Detect which cell encompasses the target text, then output its [x, y] center coordinate. 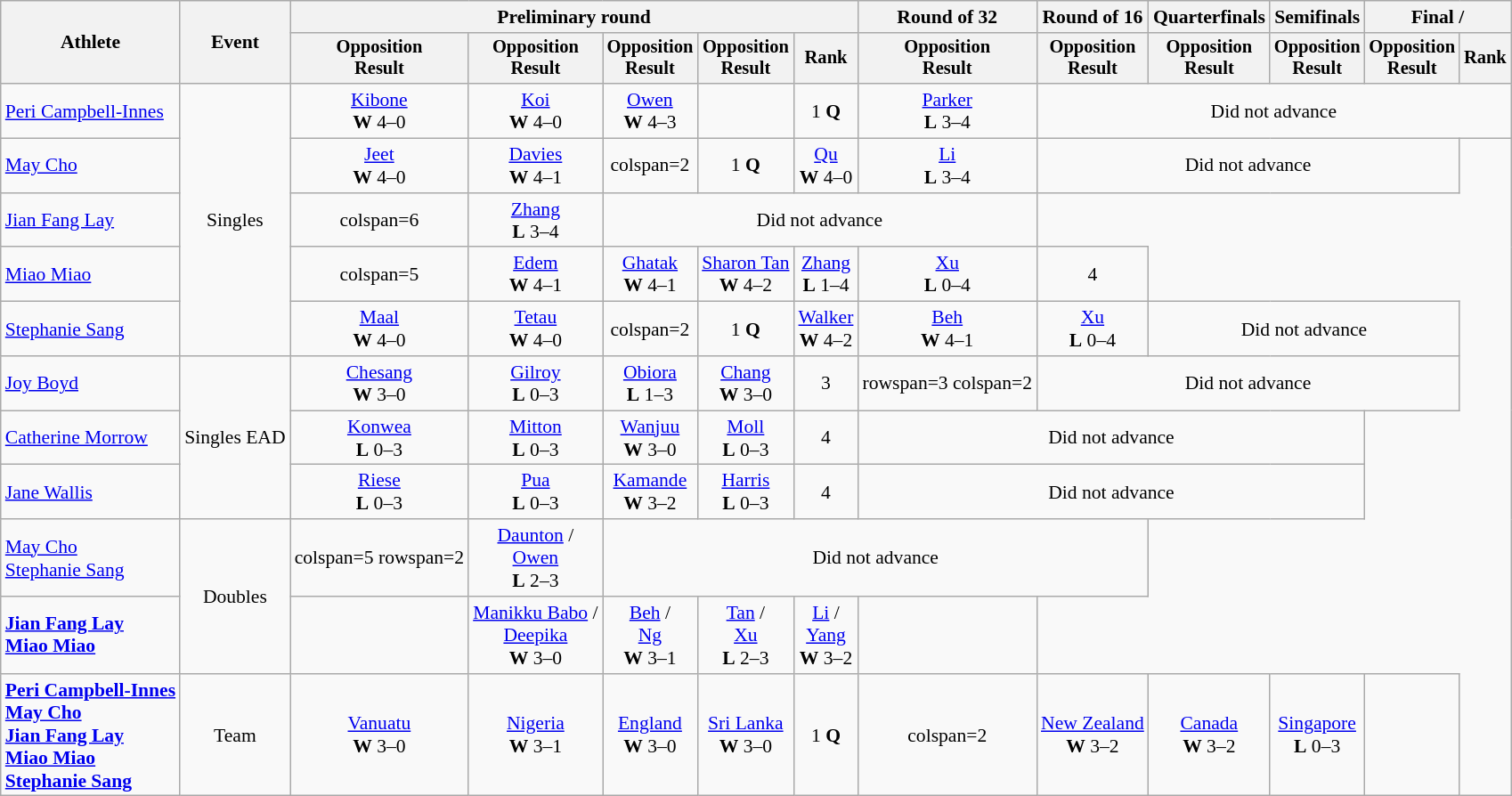
Obiora L 1–3 [650, 383]
Preliminary round [574, 17]
Doubles [235, 597]
Davies W 4–1 [535, 166]
Daunton / Owen L 2–3 [535, 557]
Mitton L 0–3 [535, 438]
Joy Boyd [91, 383]
Ghatak W 4–1 [650, 274]
colspan=6 [379, 221]
Harris L 0–3 [745, 491]
Jian Fang Lay Miao Miao [91, 636]
Li L 3–4 [947, 166]
Catherine Morrow [91, 438]
Event [235, 43]
Zhang L 3–4 [535, 221]
Beh / Ng W 3–1 [650, 636]
3 [826, 383]
Pua L 0–3 [535, 491]
Round of 16 [1093, 17]
Sharon Tan W 4–2 [745, 274]
Stephanie Sang [91, 329]
Jane Wallis [91, 491]
Jeet W 4–0 [379, 166]
Gilroy L 0–3 [535, 383]
Athlete [91, 43]
Beh W 4–1 [947, 329]
Li / Yang W 3–2 [826, 636]
Final / [1437, 17]
Chesang W 3–0 [379, 383]
Kibone W 4–0 [379, 110]
Zhang L 1–4 [826, 274]
Chang W 3–0 [745, 383]
Miao Miao [91, 274]
May Cho Stephanie Sang [91, 557]
Singles [235, 220]
Jian Fang Lay [91, 221]
Qu W 4–0 [826, 166]
Konwea L 0–3 [379, 438]
colspan=5 rowspan=2 [379, 557]
Owen W 4–3 [650, 110]
Riese L 0–3 [379, 491]
Tan / Xu L 2–3 [745, 636]
Peri Campbell-Innes [91, 110]
colspan=5 [379, 274]
Round of 32 [947, 17]
May Cho [91, 166]
Koi W 4–0 [535, 110]
Singles EAD [235, 438]
Semifinals [1318, 17]
Quarterfinals [1209, 17]
Parker L 3–4 [947, 110]
Manikku Babo /Deepika W 3–0 [535, 636]
Walker W 4–2 [826, 329]
Edem W 4–1 [535, 274]
Wanjuu W 3–0 [650, 438]
Tetau W 4–0 [535, 329]
Moll L 0–3 [745, 438]
Maal W 4–0 [379, 329]
rowspan=3 colspan=2 [947, 383]
Kamande W 3–2 [650, 491]
